For the text-containing cell, return its midpoint in (X, Y) coordinate format. 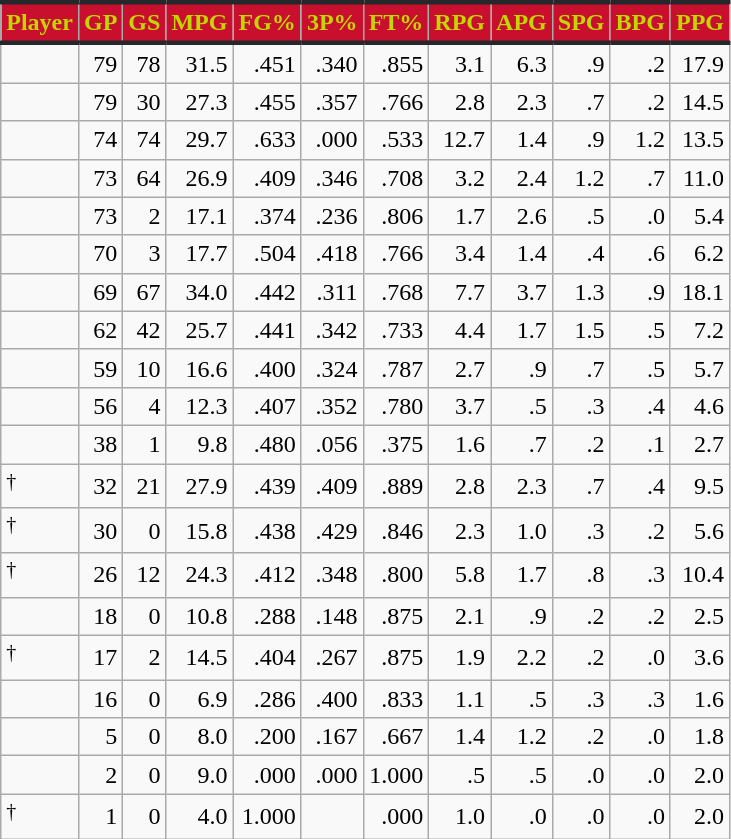
PPG (700, 22)
4.0 (200, 816)
.404 (267, 658)
4 (144, 406)
34.0 (200, 292)
2.6 (522, 216)
16.6 (200, 368)
8.0 (200, 737)
4.6 (700, 406)
78 (144, 63)
.480 (267, 444)
SPG (581, 22)
.833 (396, 699)
67 (144, 292)
9.8 (200, 444)
26 (100, 576)
.340 (332, 63)
MPG (200, 22)
.889 (396, 486)
.787 (396, 368)
.442 (267, 292)
.780 (396, 406)
16 (100, 699)
.429 (332, 530)
.348 (332, 576)
27.9 (200, 486)
.200 (267, 737)
17.1 (200, 216)
6.3 (522, 63)
3.2 (460, 178)
GS (144, 22)
2.4 (522, 178)
.236 (332, 216)
5.7 (700, 368)
9.5 (700, 486)
Player (40, 22)
6.9 (200, 699)
62 (100, 330)
5.8 (460, 576)
3.6 (700, 658)
32 (100, 486)
3P% (332, 22)
21 (144, 486)
25.7 (200, 330)
18.1 (700, 292)
.667 (396, 737)
.768 (396, 292)
3.1 (460, 63)
7.2 (700, 330)
.375 (396, 444)
.288 (267, 616)
24.3 (200, 576)
.438 (267, 530)
GP (100, 22)
APG (522, 22)
2.1 (460, 616)
1.8 (700, 737)
26.9 (200, 178)
69 (100, 292)
12.3 (200, 406)
.167 (332, 737)
.855 (396, 63)
3 (144, 254)
29.7 (200, 140)
56 (100, 406)
BPG (640, 22)
7.7 (460, 292)
5 (100, 737)
.441 (267, 330)
12.7 (460, 140)
.455 (267, 102)
.846 (396, 530)
31.5 (200, 63)
1.1 (460, 699)
6.2 (700, 254)
17.9 (700, 63)
15.8 (200, 530)
70 (100, 254)
.346 (332, 178)
.633 (267, 140)
.800 (396, 576)
10.8 (200, 616)
1.9 (460, 658)
38 (100, 444)
10.4 (700, 576)
.418 (332, 254)
3.4 (460, 254)
59 (100, 368)
64 (144, 178)
.357 (332, 102)
.324 (332, 368)
.311 (332, 292)
.6 (640, 254)
.439 (267, 486)
.412 (267, 576)
12 (144, 576)
.806 (396, 216)
13.5 (700, 140)
.352 (332, 406)
.148 (332, 616)
.708 (396, 178)
.733 (396, 330)
RPG (460, 22)
18 (100, 616)
17 (100, 658)
4.4 (460, 330)
10 (144, 368)
.451 (267, 63)
.342 (332, 330)
.8 (581, 576)
1.3 (581, 292)
.407 (267, 406)
42 (144, 330)
9.0 (200, 775)
5.6 (700, 530)
2.5 (700, 616)
.056 (332, 444)
.533 (396, 140)
5.4 (700, 216)
1.5 (581, 330)
.1 (640, 444)
.504 (267, 254)
27.3 (200, 102)
.374 (267, 216)
FT% (396, 22)
17.7 (200, 254)
.267 (332, 658)
11.0 (700, 178)
2.2 (522, 658)
FG% (267, 22)
.286 (267, 699)
